From the cell containing the given text, extract its center point as (X, Y) coordinate. 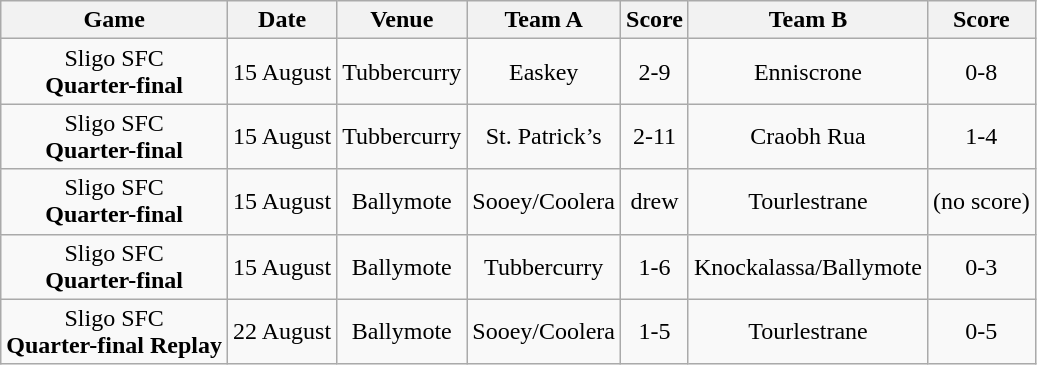
Easkey (544, 72)
1-5 (655, 332)
0-5 (981, 332)
Team A (544, 20)
Sligo SFCQuarter-final Replay (114, 332)
(no score) (981, 202)
drew (655, 202)
0-8 (981, 72)
1-4 (981, 136)
Date (282, 20)
2-11 (655, 136)
1-6 (655, 266)
St. Patrick’s (544, 136)
Craobh Rua (808, 136)
2-9 (655, 72)
0-3 (981, 266)
Knockalassa/Ballymote (808, 266)
Team B (808, 20)
22 August (282, 332)
Venue (402, 20)
Enniscrone (808, 72)
Game (114, 20)
